Locate the cell with the specified text and output its (X, Y) center coordinate. 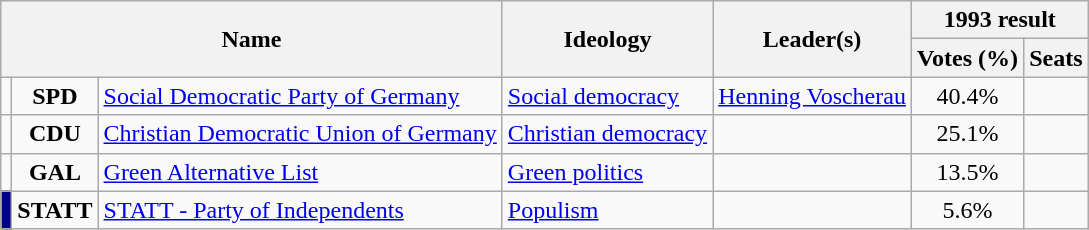
SPD (55, 96)
STATT - Party of Independents (300, 210)
5.6% (967, 210)
Green Alternative List (300, 172)
CDU (55, 134)
Name (252, 39)
13.5% (967, 172)
Social democracy (607, 96)
GAL (55, 172)
Populism (607, 210)
40.4% (967, 96)
Green politics (607, 172)
Henning Voscherau (812, 96)
Christian democracy (607, 134)
Leader(s) (812, 39)
Social Democratic Party of Germany (300, 96)
Votes (%) (967, 58)
Christian Democratic Union of Germany (300, 134)
STATT (55, 210)
25.1% (967, 134)
Seats (1056, 58)
Ideology (607, 39)
1993 result (1000, 20)
